Provide the (X, Y) coordinate of the cell's center where the given text is located.  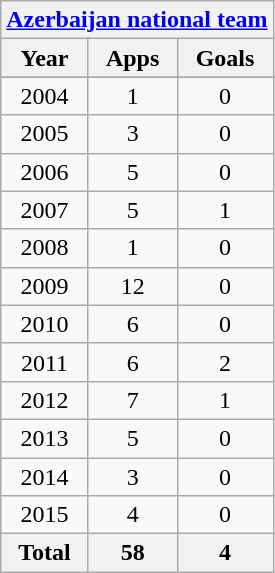
2007 (45, 210)
2005 (45, 134)
2008 (45, 248)
2012 (45, 400)
Goals (225, 58)
2010 (45, 324)
2009 (45, 286)
58 (132, 553)
2015 (45, 515)
Apps (132, 58)
2011 (45, 362)
Total (45, 553)
2014 (45, 477)
Azerbaijan national team (137, 20)
7 (132, 400)
2 (225, 362)
2004 (45, 96)
2006 (45, 172)
2013 (45, 438)
Year (45, 58)
12 (132, 286)
